Detect which cell encompasses the target text, then output its (x, y) center coordinate. 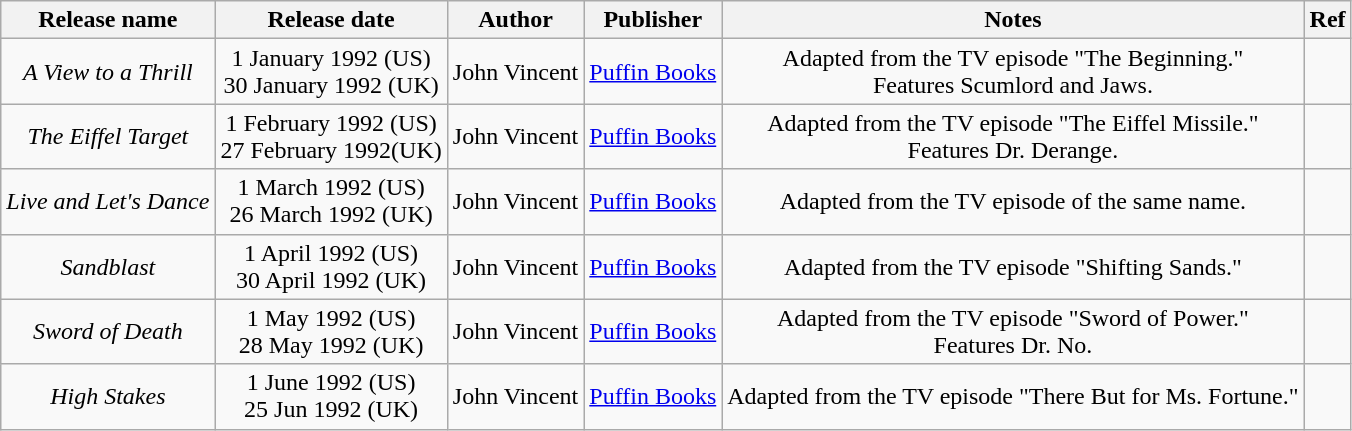
1 June 1992 (US) 25 Jun 1992 (UK) (331, 396)
Release name (108, 20)
Live and Let's Dance (108, 202)
Adapted from the TV episode "The Eiffel Missile." Features Dr. Derange. (1013, 136)
1 March 1992 (US) 26 March 1992 (UK) (331, 202)
Adapted from the TV episode "There But for Ms. Fortune." (1013, 396)
Adapted from the TV episode "Sword of Power." Features Dr. No. (1013, 332)
High Stakes (108, 396)
1 January 1992 (US) 30 January 1992 (UK) (331, 72)
Adapted from the TV episode of the same name. (1013, 202)
1 February 1992 (US) 27 February 1992(UK) (331, 136)
Release date (331, 20)
Publisher (653, 20)
Author (515, 20)
Sword of Death (108, 332)
1 May 1992 (US) 28 May 1992 (UK) (331, 332)
Notes (1013, 20)
1 April 1992 (US) 30 April 1992 (UK) (331, 266)
Adapted from the TV episode "The Beginning." Features Scumlord and Jaws. (1013, 72)
Ref (1328, 20)
The Eiffel Target (108, 136)
Sandblast (108, 266)
Adapted from the TV episode "Shifting Sands." (1013, 266)
A View to a Thrill (108, 72)
